Return the (x, y) coordinate for the center point of the cell that contains the specified text.  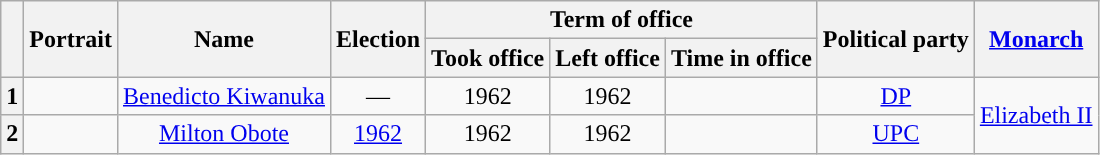
Benedicto Kiwanuka (224, 96)
Term of office (622, 20)
Left office (608, 58)
Portrait (71, 39)
2 (12, 134)
Time in office (741, 58)
DP (896, 96)
Name (224, 39)
Political party (896, 39)
UPC (896, 134)
Milton Obote (224, 134)
Monarch (1036, 39)
— (378, 96)
Election (378, 39)
1 (12, 96)
Took office (488, 58)
Elizabeth II (1036, 115)
